Output the (X, Y) coordinate of the center of the cell containing the given text.  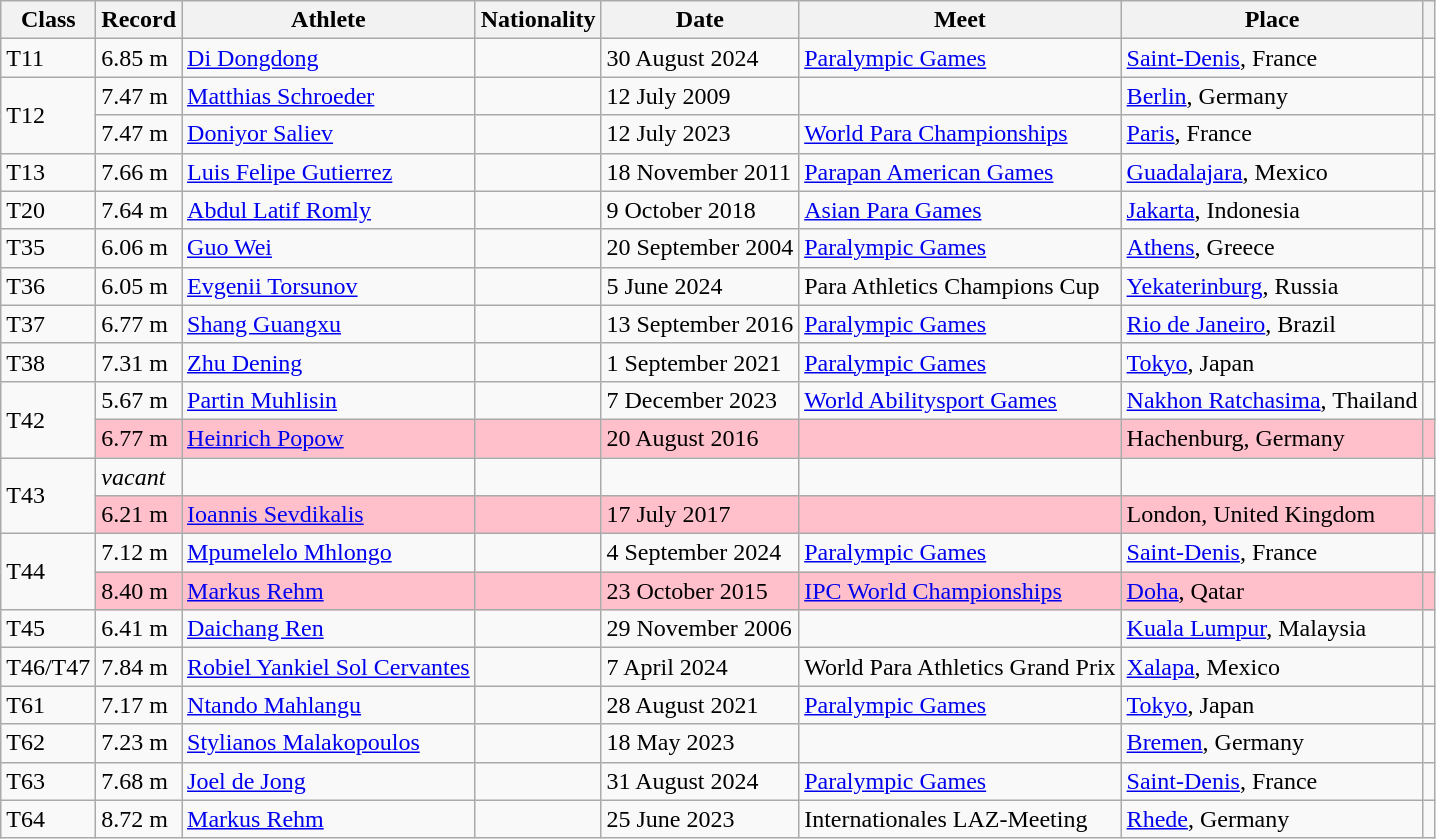
Ntando Mahlangu (329, 705)
7.17 m (139, 705)
Doniyor Saliev (329, 134)
7.64 m (139, 210)
18 May 2023 (700, 743)
6.06 m (139, 248)
T46/T47 (48, 667)
T11 (48, 58)
Daichang Ren (329, 629)
T36 (48, 286)
Evgenii Torsunov (329, 286)
7 December 2023 (700, 400)
23 October 2015 (700, 591)
Robiel Yankiel Sol Cervantes (329, 667)
Nakhon Ratchasima, Thailand (1272, 400)
Internationales LAZ-Meeting (960, 819)
13 September 2016 (700, 324)
7.31 m (139, 362)
7.66 m (139, 172)
6.21 m (139, 515)
T38 (48, 362)
Bremen, Germany (1272, 743)
12 July 2023 (700, 134)
9 October 2018 (700, 210)
20 August 2016 (700, 438)
Para Athletics Champions Cup (960, 286)
29 November 2006 (700, 629)
Xalapa, Mexico (1272, 667)
T63 (48, 781)
Heinrich Popow (329, 438)
Matthias Schroeder (329, 96)
Meet (960, 20)
4 September 2024 (700, 553)
Class (48, 20)
Rhede, Germany (1272, 819)
7.23 m (139, 743)
T37 (48, 324)
6.05 m (139, 286)
12 July 2009 (700, 96)
Jakarta, Indonesia (1272, 210)
T35 (48, 248)
Hachenburg, Germany (1272, 438)
Yekaterinburg, Russia (1272, 286)
18 November 2011 (700, 172)
T12 (48, 115)
Luis Felipe Gutierrez (329, 172)
Athlete (329, 20)
8.72 m (139, 819)
Asian Para Games (960, 210)
T61 (48, 705)
T42 (48, 419)
30 August 2024 (700, 58)
vacant (139, 477)
5.67 m (139, 400)
7.84 m (139, 667)
20 September 2004 (700, 248)
8.40 m (139, 591)
IPC World Championships (960, 591)
World Abilitysport Games (960, 400)
Record (139, 20)
Ioannis Sevdikalis (329, 515)
T13 (48, 172)
Doha, Qatar (1272, 591)
Stylianos Malakopoulos (329, 743)
Mpumelelo Mhlongo (329, 553)
Guadalajara, Mexico (1272, 172)
London, United Kingdom (1272, 515)
Abdul Latif Romly (329, 210)
7 April 2024 (700, 667)
T20 (48, 210)
Joel de Jong (329, 781)
6.85 m (139, 58)
Nationality (538, 20)
Paris, France (1272, 134)
Date (700, 20)
World Para Championships (960, 134)
T45 (48, 629)
T44 (48, 572)
Guo Wei (329, 248)
Shang Guangxu (329, 324)
T43 (48, 496)
17 July 2017 (700, 515)
Athens, Greece (1272, 248)
Partin Muhlisin (329, 400)
Place (1272, 20)
Berlin, Germany (1272, 96)
T62 (48, 743)
7.68 m (139, 781)
Di Dongdong (329, 58)
1 September 2021 (700, 362)
T64 (48, 819)
Kuala Lumpur, Malaysia (1272, 629)
7.12 m (139, 553)
Zhu Dening (329, 362)
31 August 2024 (700, 781)
5 June 2024 (700, 286)
Rio de Janeiro, Brazil (1272, 324)
6.41 m (139, 629)
28 August 2021 (700, 705)
Parapan American Games (960, 172)
World Para Athletics Grand Prix (960, 667)
25 June 2023 (700, 819)
